From the cell containing the given text, extract its center point as [X, Y] coordinate. 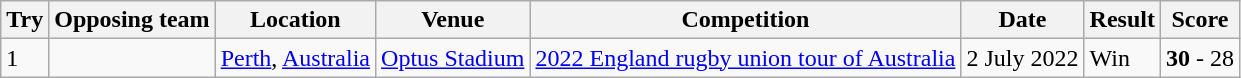
Optus Stadium [453, 58]
Opposing team [132, 20]
30 - 28 [1200, 58]
Win [1122, 58]
Competition [746, 20]
Score [1200, 20]
2022 England rugby union tour of Australia [746, 58]
Date [1022, 20]
Result [1122, 20]
2 July 2022 [1022, 58]
Try [25, 20]
Location [295, 20]
1 [25, 58]
Venue [453, 20]
Perth, Australia [295, 58]
